Search for the cell housing the specified text and yield its [X, Y] center coordinate. 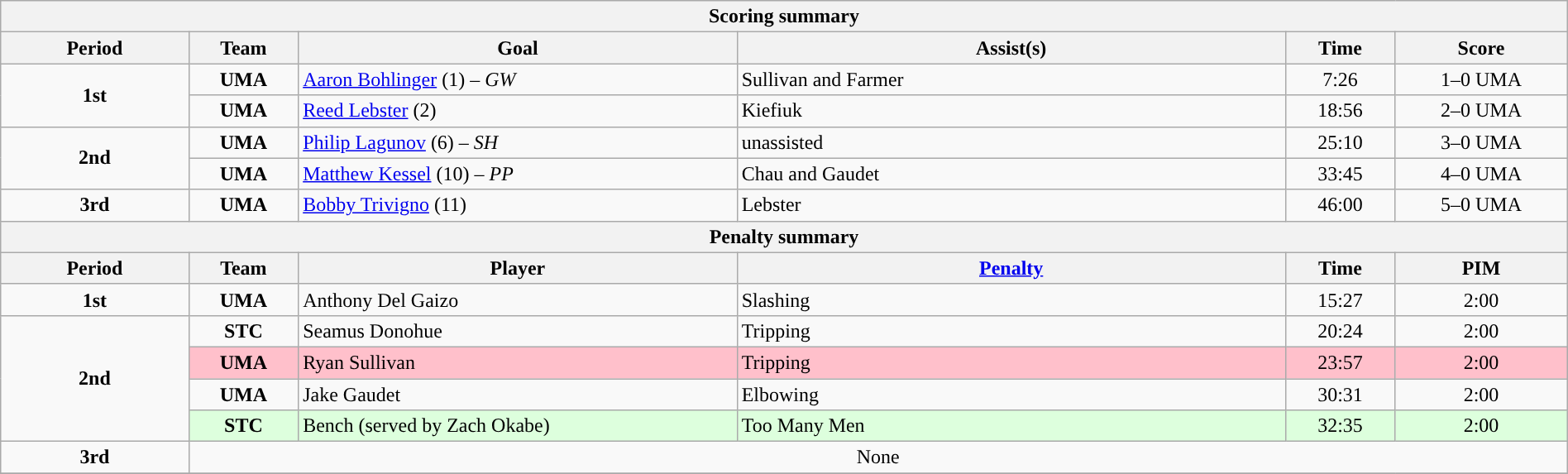
unassisted [1011, 142]
Aaron Bohlinger (1) – GW [518, 79]
Bobby Trivigno (11) [518, 205]
Too Many Men [1011, 426]
Slashing [1011, 299]
Anthony Del Gaizo [518, 299]
None [878, 457]
Lebster [1011, 205]
Goal [518, 48]
Player [518, 268]
2–0 UMA [1481, 111]
Kiefiuk [1011, 111]
Jake Gaudet [518, 395]
33:45 [1340, 174]
7:26 [1340, 79]
15:27 [1340, 299]
Scoring summary [784, 17]
46:00 [1340, 205]
Penalty summary [784, 237]
1–0 UMA [1481, 79]
Reed Lebster (2) [518, 111]
Score [1481, 48]
Bench (served by Zach Okabe) [518, 426]
Philip Lagunov (6) – SH [518, 142]
25:10 [1340, 142]
Ryan Sullivan [518, 362]
20:24 [1340, 331]
Sullivan and Farmer [1011, 79]
4–0 UMA [1481, 174]
Chau and Gaudet [1011, 174]
Matthew Kessel (10) – PP [518, 174]
18:56 [1340, 111]
PIM [1481, 268]
Assist(s) [1011, 48]
23:57 [1340, 362]
3–0 UMA [1481, 142]
30:31 [1340, 395]
Seamus Donohue [518, 331]
Elbowing [1011, 395]
Penalty [1011, 268]
32:35 [1340, 426]
5–0 UMA [1481, 205]
